Extract the [x, y] coordinate from the center of the cell holding the provided text.  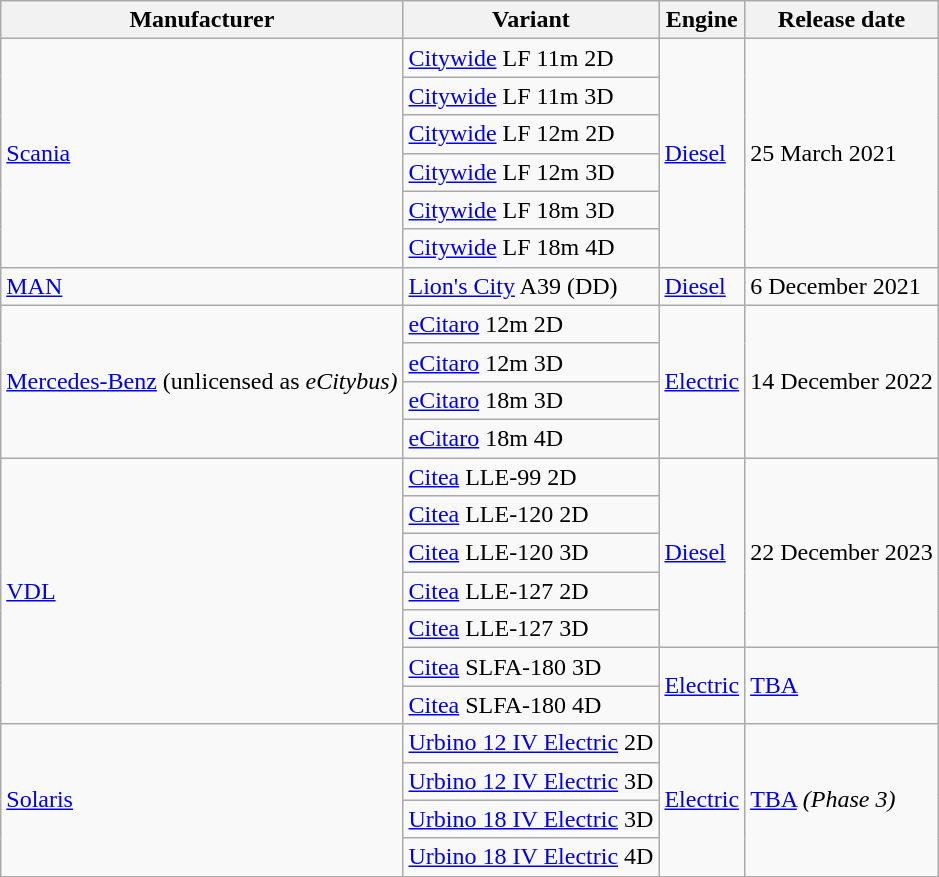
Citywide LF 18m 3D [531, 210]
MAN [202, 286]
Citywide LF 11m 2D [531, 58]
Solaris [202, 800]
Mercedes-Benz (unlicensed as eCitybus) [202, 381]
Citea LLE-120 2D [531, 515]
25 March 2021 [842, 153]
eCitaro 12m 2D [531, 324]
Citea SLFA-180 3D [531, 667]
Citywide LF 12m 2D [531, 134]
Urbino 12 IV Electric 2D [531, 743]
Engine [702, 20]
eCitaro 12m 3D [531, 362]
Urbino 12 IV Electric 3D [531, 781]
Scania [202, 153]
Citea SLFA-180 4D [531, 705]
Urbino 18 IV Electric 4D [531, 857]
Manufacturer [202, 20]
VDL [202, 591]
Citea LLE-127 2D [531, 591]
Urbino 18 IV Electric 3D [531, 819]
TBA (Phase 3) [842, 800]
6 December 2021 [842, 286]
Lion's City A39 (DD) [531, 286]
22 December 2023 [842, 553]
eCitaro 18m 3D [531, 400]
Citywide LF 11m 3D [531, 96]
Variant [531, 20]
Release date [842, 20]
eCitaro 18m 4D [531, 438]
Citea LLE-99 2D [531, 477]
Citywide LF 12m 3D [531, 172]
Citea LLE-127 3D [531, 629]
TBA [842, 686]
Citea LLE-120 3D [531, 553]
14 December 2022 [842, 381]
Citywide LF 18m 4D [531, 248]
